Capture the cell that displays the provided text and extract its (X, Y) central coordinate. 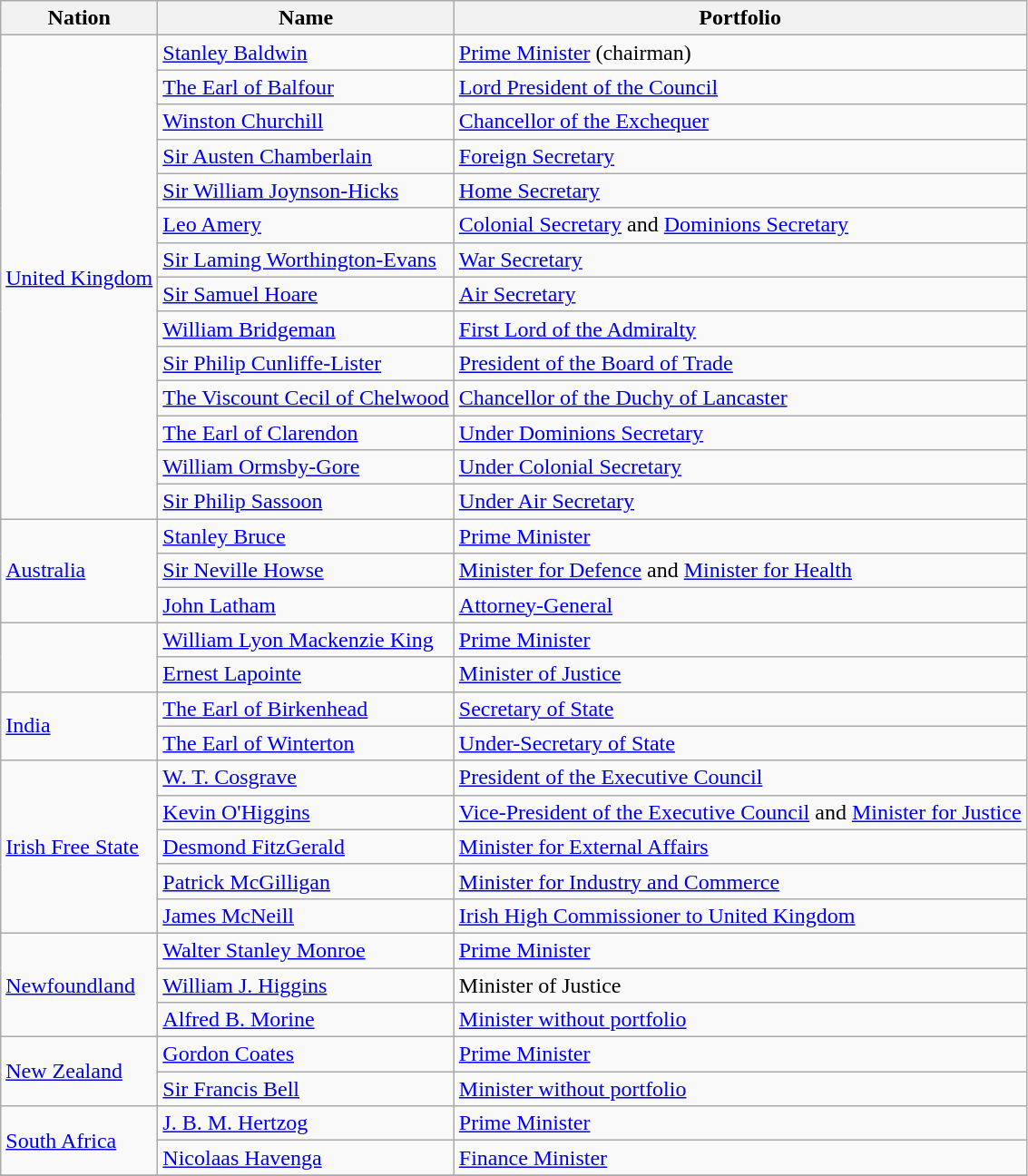
Irish High Commissioner to United Kingdom (740, 916)
William Bridgeman (306, 328)
The Earl of Balfour (306, 87)
J. B. M. Hertzog (306, 1123)
Sir Laming Worthington-Evans (306, 260)
Under Dominions Secretary (740, 433)
Under Colonial Secretary (740, 467)
William Lyon Mackenzie King (306, 640)
Sir William Joynson-Hicks (306, 191)
Walter Stanley Monroe (306, 950)
India (80, 726)
Minister for External Affairs (740, 847)
War Secretary (740, 260)
Chancellor of the Duchy of Lancaster (740, 397)
Colonial Secretary and Dominions Secretary (740, 225)
Stanley Bruce (306, 536)
Name (306, 18)
Chancellor of the Exchequer (740, 122)
William J. Higgins (306, 985)
Sir Philip Cunliffe-Lister (306, 363)
President of the Board of Trade (740, 363)
Irish Free State (80, 847)
Vice-President of the Executive Council and Minister for Justice (740, 812)
First Lord of the Admiralty (740, 328)
Sir Austen Chamberlain (306, 156)
W. T. Cosgrave (306, 778)
William Ormsby-Gore (306, 467)
South Africa (80, 1141)
Minister for Defence and Minister for Health (740, 571)
Winston Churchill (306, 122)
Kevin O'Higgins (306, 812)
Australia (80, 571)
Sir Philip Sassoon (306, 502)
The Earl of Clarendon (306, 433)
Leo Amery (306, 225)
Sir Francis Bell (306, 1089)
Secretary of State (740, 709)
Portfolio (740, 18)
United Kingdom (80, 278)
Minister for Industry and Commerce (740, 881)
Foreign Secretary (740, 156)
Lord President of the Council (740, 87)
Attorney-General (740, 605)
The Viscount Cecil of Chelwood (306, 397)
Stanley Baldwin (306, 53)
New Zealand (80, 1072)
The Earl of Birkenhead (306, 709)
James McNeill (306, 916)
Newfoundland (80, 985)
The Earl of Winterton (306, 743)
President of the Executive Council (740, 778)
Home Secretary (740, 191)
Air Secretary (740, 294)
Gordon Coates (306, 1054)
Ernest Lapointe (306, 674)
Desmond FitzGerald (306, 847)
Alfred B. Morine (306, 1020)
Under-Secretary of State (740, 743)
Sir Neville Howse (306, 571)
Patrick McGilligan (306, 881)
Finance Minister (740, 1158)
John Latham (306, 605)
Prime Minister (chairman) (740, 53)
Under Air Secretary (740, 502)
Sir Samuel Hoare (306, 294)
Nation (80, 18)
Nicolaas Havenga (306, 1158)
